Return [x, y] of the center of cell containing provided text 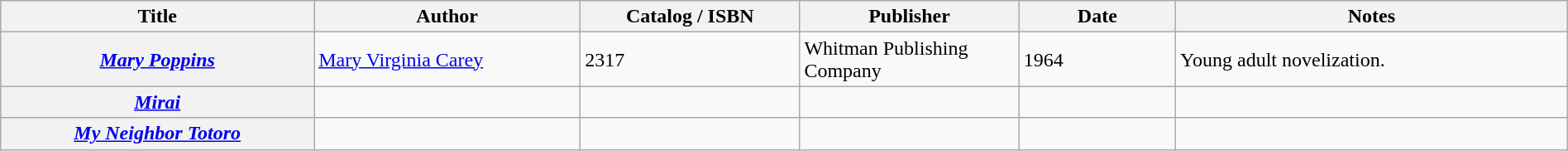
Young adult novelization. [1372, 60]
Notes [1372, 17]
Mary Poppins [157, 60]
Author [447, 17]
My Neighbor Totoro [157, 134]
Mirai [157, 102]
Catalog / ISBN [690, 17]
1964 [1097, 60]
2317 [690, 60]
Mary Virginia Carey [447, 60]
Date [1097, 17]
Whitman Publishing Company [910, 60]
Title [157, 17]
Publisher [910, 17]
